Pinpoint the cell where the given text exists, returning its [X, Y] midpoint coordinate. 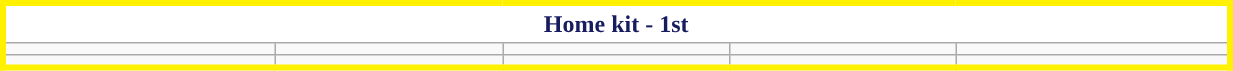
Home kit - 1st [616, 23]
